Return the [X, Y] coordinate for the center point of the cell that contains the specified text.  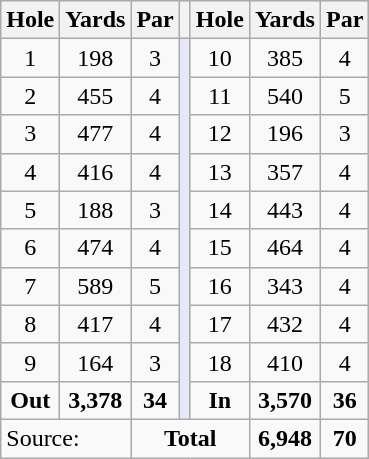
164 [96, 362]
15 [220, 248]
18 [220, 362]
Total [190, 438]
589 [96, 286]
474 [96, 248]
455 [96, 96]
1 [30, 58]
188 [96, 210]
198 [96, 58]
417 [96, 324]
6,948 [284, 438]
196 [284, 134]
In [220, 400]
6 [30, 248]
Source: [66, 438]
70 [344, 438]
9 [30, 362]
16 [220, 286]
10 [220, 58]
464 [284, 248]
443 [284, 210]
3,570 [284, 400]
477 [96, 134]
11 [220, 96]
410 [284, 362]
3,378 [96, 400]
Out [30, 400]
343 [284, 286]
12 [220, 134]
540 [284, 96]
8 [30, 324]
34 [155, 400]
36 [344, 400]
385 [284, 58]
14 [220, 210]
13 [220, 172]
2 [30, 96]
357 [284, 172]
17 [220, 324]
7 [30, 286]
432 [284, 324]
416 [96, 172]
